Detect which cell encompasses the target text, then output its (x, y) center coordinate. 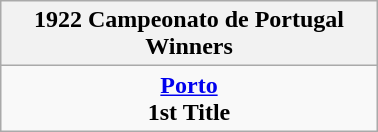
Porto1st Title (189, 98)
1922 Campeonato de Portugal Winners (189, 34)
